From the cell containing the given text, extract its center point as [X, Y] coordinate. 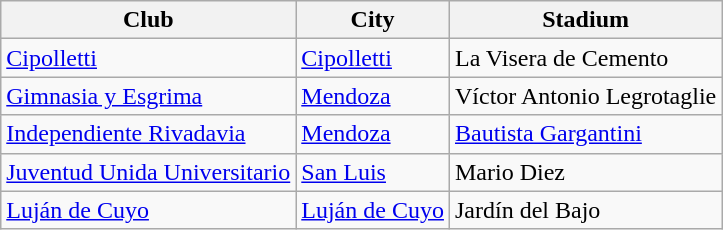
La Visera de Cemento [585, 58]
Independiente Rivadavia [148, 134]
Stadium [585, 20]
San Luis [373, 172]
Gimnasia y Esgrima [148, 96]
Juventud Unida Universitario [148, 172]
Bautista Gargantini [585, 134]
Mario Diez [585, 172]
Víctor Antonio Legrotaglie [585, 96]
Jardín del Bajo [585, 210]
Club [148, 20]
City [373, 20]
